Provide the (X, Y) coordinate of the cell's center where the given text is located.  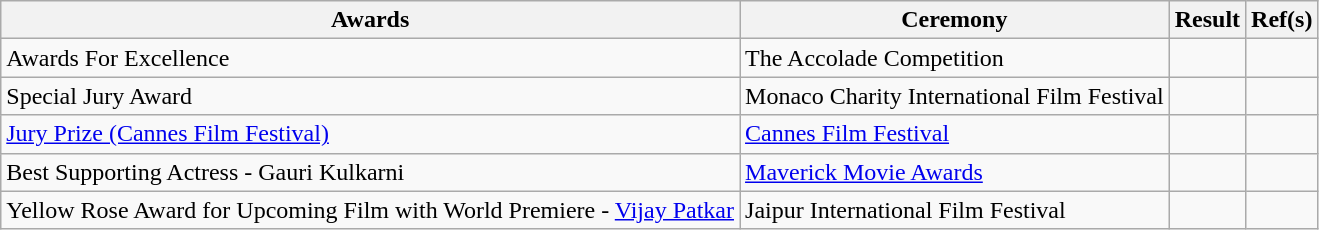
Ceremony (955, 20)
Cannes Film Festival (955, 134)
Yellow Rose Award for Upcoming Film with World Premiere - Vijay Patkar (370, 210)
Awards For Excellence (370, 58)
The Accolade Competition (955, 58)
Special Jury Award (370, 96)
Maverick Movie Awards (955, 172)
Monaco Charity International Film Festival (955, 96)
Best Supporting Actress - Gauri Kulkarni (370, 172)
Result (1207, 20)
Awards (370, 20)
Ref(s) (1282, 20)
Jaipur International Film Festival (955, 210)
Jury Prize (Cannes Film Festival) (370, 134)
